Search for the cell housing the specified text and yield its [x, y] center coordinate. 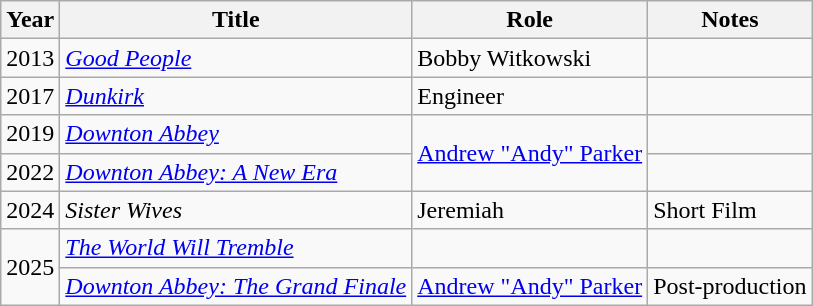
Downton Abbey: The Grand Finale [236, 286]
Year [30, 20]
Short Film [730, 210]
Role [530, 20]
Engineer [530, 96]
2024 [30, 210]
2013 [30, 58]
Notes [730, 20]
The World Will Tremble [236, 248]
Downton Abbey [236, 134]
Post-production [730, 286]
Bobby Witkowski [530, 58]
Downton Abbey: A New Era [236, 172]
2025 [30, 267]
2022 [30, 172]
Dunkirk [236, 96]
Sister Wives [236, 210]
2017 [30, 96]
2019 [30, 134]
Title [236, 20]
Jeremiah [530, 210]
Good People [236, 58]
